Search for the cell housing the specified text and yield its (X, Y) center coordinate. 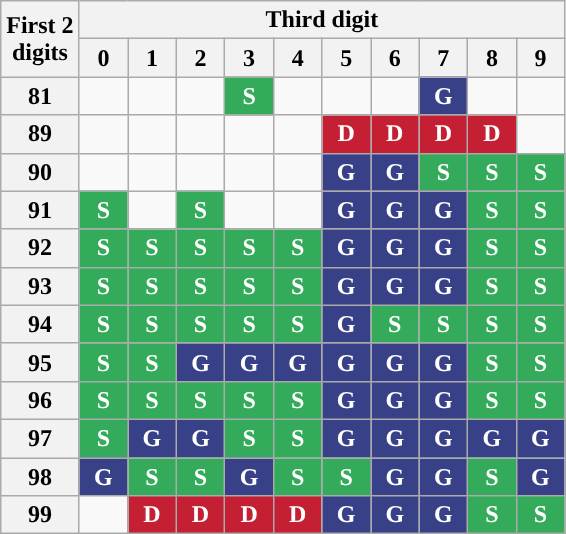
81 (40, 96)
96 (40, 400)
4 (298, 58)
95 (40, 362)
6 (394, 58)
98 (40, 477)
1 (152, 58)
First 2digits (40, 39)
Third digit (322, 20)
0 (104, 58)
7 (444, 58)
89 (40, 134)
90 (40, 172)
91 (40, 210)
93 (40, 286)
9 (540, 58)
97 (40, 438)
94 (40, 324)
3 (250, 58)
8 (492, 58)
99 (40, 515)
2 (200, 58)
92 (40, 248)
5 (346, 58)
